Locate the cell with the specified text and output its [x, y] center coordinate. 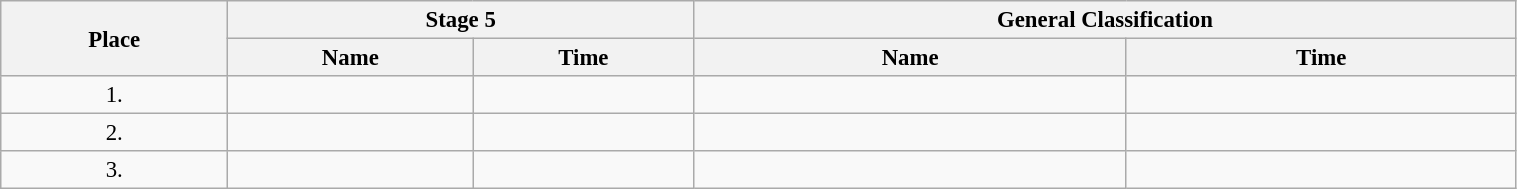
1. [114, 95]
3. [114, 170]
Place [114, 38]
2. [114, 133]
Stage 5 [461, 20]
General Classification [1105, 20]
